From the cell containing the given text, extract its center point as (X, Y) coordinate. 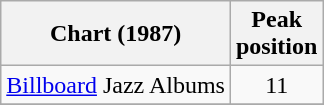
11 (276, 85)
Chart (1987) (116, 34)
Peakposition (276, 34)
Billboard Jazz Albums (116, 85)
